Return the (X, Y) coordinate for the center point of the cell that contains the specified text.  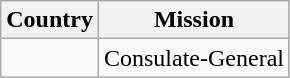
Consulate-General (194, 58)
Country (50, 20)
Mission (194, 20)
